Search for the cell housing the specified text and yield its (X, Y) center coordinate. 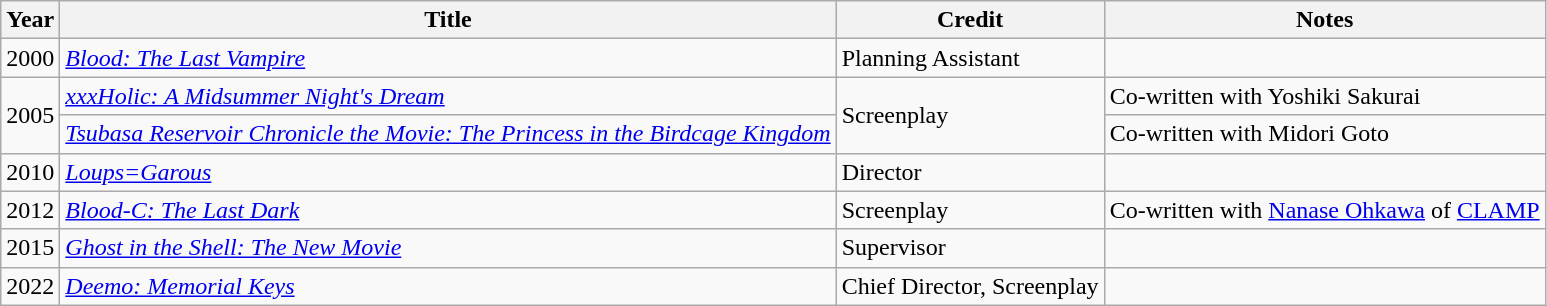
Loups=Garous (448, 172)
Co-written with Nanase Ohkawa of CLAMP (1324, 210)
Year (30, 20)
Ghost in the Shell: The New Movie (448, 248)
2015 (30, 248)
2005 (30, 115)
Deemo: Memorial Keys (448, 286)
Notes (1324, 20)
Director (970, 172)
2022 (30, 286)
2010 (30, 172)
Supervisor (970, 248)
Chief Director, Screenplay (970, 286)
Title (448, 20)
Co-written with Yoshiki Sakurai (1324, 96)
2000 (30, 58)
2012 (30, 210)
Blood: The Last Vampire (448, 58)
xxxHolic: A Midsummer Night's Dream (448, 96)
Blood-C: The Last Dark (448, 210)
Credit (970, 20)
Co-written with Midori Goto (1324, 134)
Tsubasa Reservoir Chronicle the Movie: The Princess in the Birdcage Kingdom (448, 134)
Planning Assistant (970, 58)
